Capture the cell that displays the provided text and extract its (X, Y) central coordinate. 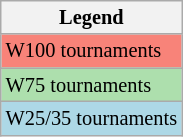
W25/35 tournaments (92, 118)
W100 tournaments (92, 51)
W75 tournaments (92, 85)
Legend (92, 17)
